Provide the (X, Y) coordinate of the cell's center where the given text is located.  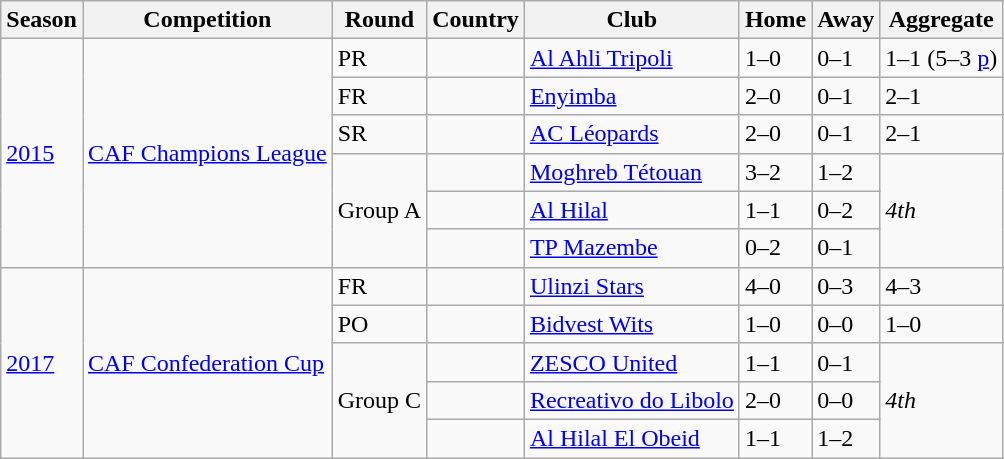
Competition (207, 20)
AC Léopards (632, 134)
1–1 (5–3 p) (942, 58)
3–2 (775, 172)
Al Hilal El Obeid (632, 438)
Aggregate (942, 20)
Bidvest Wits (632, 324)
PO (379, 324)
Round (379, 20)
PR (379, 58)
4–0 (775, 286)
CAF Confederation Cup (207, 362)
Group C (379, 400)
Moghreb Tétouan (632, 172)
TP Mazembe (632, 248)
2015 (42, 153)
0–3 (846, 286)
Club (632, 20)
Recreativo do Libolo (632, 400)
Away (846, 20)
Al Hilal (632, 210)
Season (42, 20)
2017 (42, 362)
4–3 (942, 286)
CAF Champions League (207, 153)
Home (775, 20)
Group A (379, 210)
ZESCO United (632, 362)
Al Ahli Tripoli (632, 58)
Enyimba (632, 96)
SR (379, 134)
Ulinzi Stars (632, 286)
Country (476, 20)
